Determine the [x, y] coordinate at the center of the cell enclosing the given text.  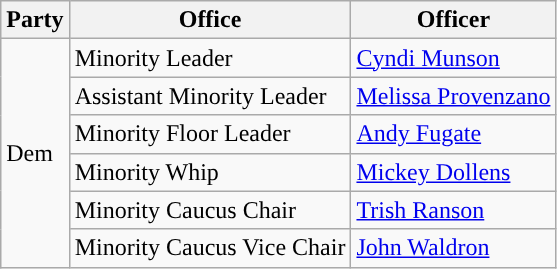
Andy Fugate [454, 134]
Party [35, 20]
Minority Whip [210, 172]
Officer [454, 20]
Office [210, 20]
Minority Caucus Chair [210, 210]
Minority Caucus Vice Chair [210, 248]
Cyndi Munson [454, 58]
Minority Floor Leader [210, 134]
John Waldron [454, 248]
Dem [35, 153]
Assistant Minority Leader [210, 96]
Trish Ranson [454, 210]
Mickey Dollens [454, 172]
Minority Leader [210, 58]
Melissa Provenzano [454, 96]
